Return the [X, Y] coordinate for the center point of the cell that contains the specified text.  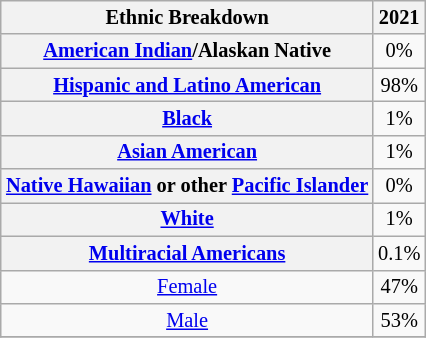
47% [399, 287]
American Indian/Alaskan Native [187, 51]
Hispanic and Latino American [187, 85]
Multiracial Americans [187, 253]
Native Hawaiian or other Pacific Islander [187, 186]
Male [187, 321]
White [187, 220]
53% [399, 321]
0.1% [399, 253]
Asian American [187, 152]
Female [187, 287]
Ethnic Breakdown [187, 18]
2021 [399, 18]
98% [399, 85]
Black [187, 119]
